Identify which cell holds the provided text, then report its [x, y] central coordinate. 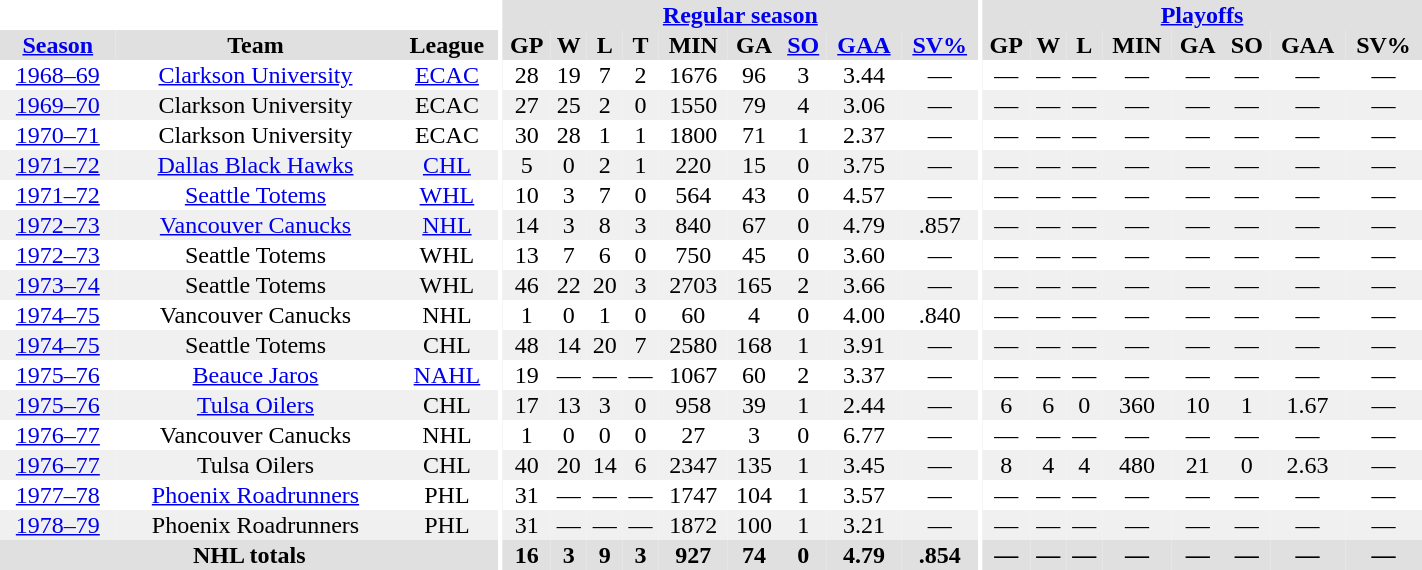
2703 [693, 285]
6.77 [864, 435]
T [641, 45]
Team [256, 45]
1970–71 [58, 135]
750 [693, 255]
45 [754, 255]
5 [527, 165]
74 [754, 555]
165 [754, 285]
1973–74 [58, 285]
1550 [693, 105]
135 [754, 465]
1.67 [1308, 405]
168 [754, 345]
Dallas Black Hawks [256, 165]
3.21 [864, 525]
3.91 [864, 345]
2.37 [864, 135]
3.60 [864, 255]
30 [527, 135]
21 [1198, 465]
1968–69 [58, 75]
3.45 [864, 465]
3.75 [864, 165]
Regular season [741, 15]
100 [754, 525]
25 [569, 105]
3.44 [864, 75]
.857 [940, 225]
927 [693, 555]
4.00 [864, 315]
1969–70 [58, 105]
League [446, 45]
Season [58, 45]
67 [754, 225]
2347 [693, 465]
4.57 [864, 195]
Beauce Jaros [256, 375]
40 [527, 465]
1067 [693, 375]
15 [754, 165]
3.37 [864, 375]
3.06 [864, 105]
NAHL [446, 375]
71 [754, 135]
43 [754, 195]
.840 [940, 315]
564 [693, 195]
1978–79 [58, 525]
96 [754, 75]
1800 [693, 135]
3.57 [864, 495]
1977–78 [58, 495]
104 [754, 495]
9 [605, 555]
17 [527, 405]
22 [569, 285]
NHL totals [250, 555]
2.63 [1308, 465]
2.44 [864, 405]
79 [754, 105]
1872 [693, 525]
840 [693, 225]
Playoffs [1202, 15]
360 [1137, 405]
48 [527, 345]
480 [1137, 465]
2580 [693, 345]
39 [754, 405]
46 [527, 285]
3.66 [864, 285]
1676 [693, 75]
16 [527, 555]
1747 [693, 495]
958 [693, 405]
.854 [940, 555]
220 [693, 165]
